Capture the cell that displays the provided text and extract its [X, Y] central coordinate. 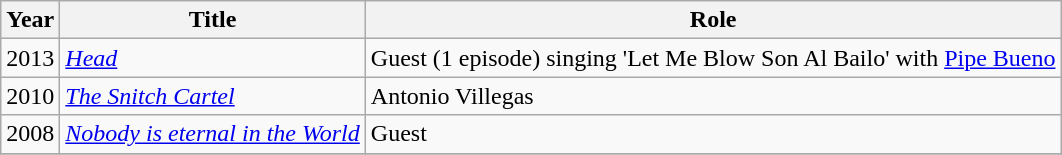
2008 [30, 134]
Title [213, 20]
Head [213, 58]
Role [713, 20]
Year [30, 20]
Antonio Villegas [713, 96]
The Snitch Cartel [213, 96]
2013 [30, 58]
Guest (1 episode) singing 'Let Me Blow Son Al Bailo' with Pipe Bueno [713, 58]
2010 [30, 96]
Guest [713, 134]
Nobody is eternal in the World [213, 134]
